From the cell containing the given text, extract its center point as (x, y) coordinate. 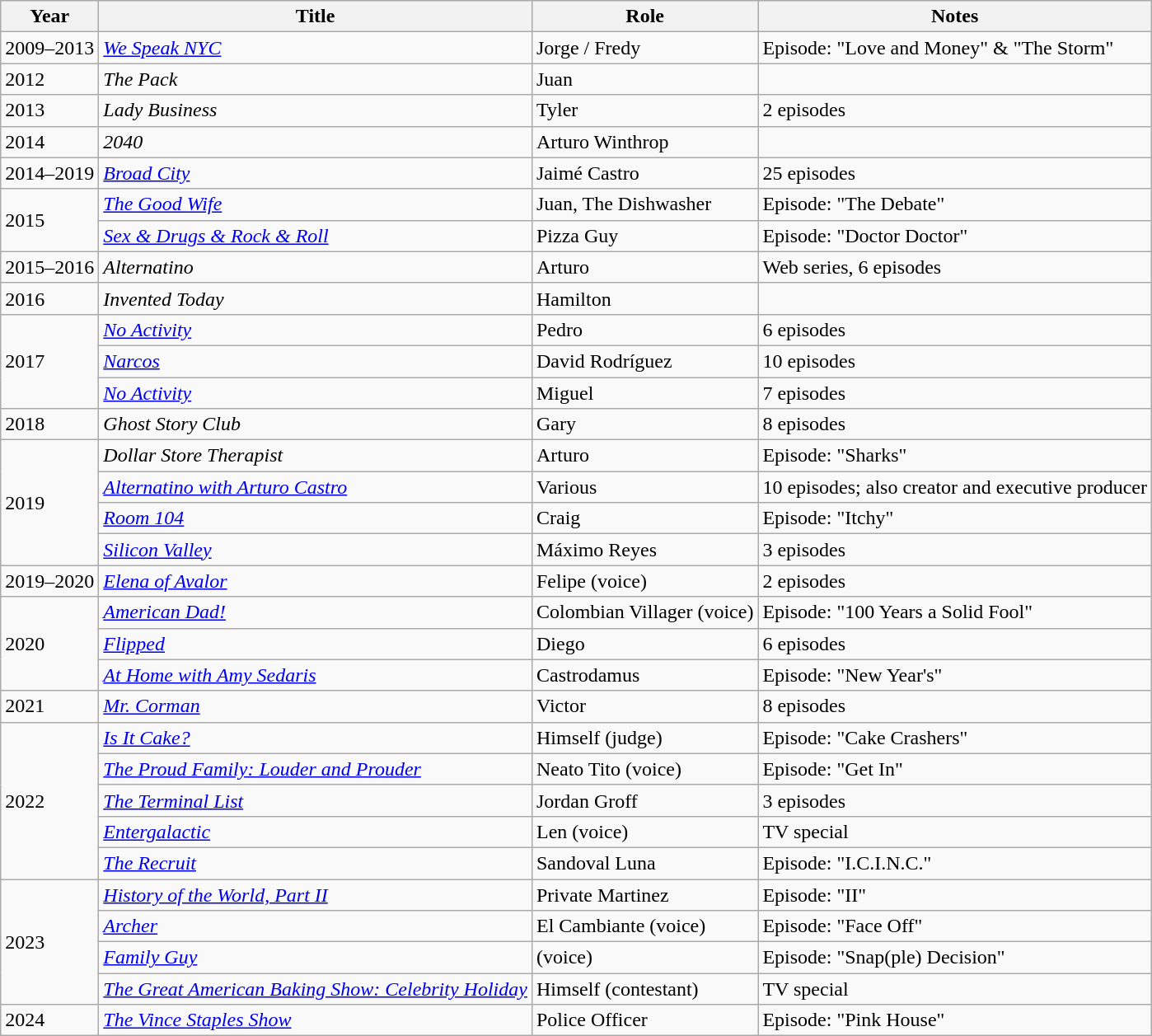
Dollar Store Therapist (316, 456)
Silicon Valley (316, 550)
Episode: "Sharks" (955, 456)
(voice) (644, 958)
2013 (49, 110)
Pedro (644, 330)
2012 (49, 79)
Sandoval Luna (644, 863)
David Rodríguez (644, 361)
Mr. Corman (316, 706)
Colombian Villager (voice) (644, 612)
10 episodes (955, 361)
2018 (49, 424)
Room 104 (316, 518)
Is It Cake? (316, 738)
Diego (644, 644)
10 episodes; also creator and executive producer (955, 487)
Himself (contestant) (644, 989)
Episode: "I.C.I.N.C." (955, 863)
Pizza Guy (644, 236)
Sex & Drugs & Rock & Roll (316, 236)
The Good Wife (316, 204)
Various (644, 487)
2009–2013 (49, 48)
The Terminal List (316, 800)
Private Martinez (644, 894)
2014 (49, 142)
2019 (49, 503)
Episode: "Snap(ple) Decision" (955, 958)
Year (49, 16)
Flipped (316, 644)
7 episodes (955, 393)
Felipe (voice) (644, 581)
Jordan Groff (644, 800)
Victor (644, 706)
25 episodes (955, 173)
Elena of Avalor (316, 581)
The Recruit (316, 863)
Alternatino with Arturo Castro (316, 487)
Episode: "Get In" (955, 769)
Neato Tito (voice) (644, 769)
We Speak NYC (316, 48)
Broad City (316, 173)
Ghost Story Club (316, 424)
Episode: "The Debate" (955, 204)
Episode: "Face Off" (955, 926)
Notes (955, 16)
Craig (644, 518)
Juan (644, 79)
The Vince Staples Show (316, 1020)
Episode: "Pink House" (955, 1020)
The Proud Family: Louder and Prouder (316, 769)
Narcos (316, 361)
History of the World, Part II (316, 894)
Role (644, 16)
2016 (49, 298)
Episode: "Cake Crashers" (955, 738)
Alternatino (316, 267)
2021 (49, 706)
2040 (316, 142)
Title (316, 16)
Entergalactic (316, 832)
Episode: "Itchy" (955, 518)
2022 (49, 800)
Lady Business (316, 110)
Arturo Winthrop (644, 142)
El Cambiante (voice) (644, 926)
Juan, The Dishwasher (644, 204)
Len (voice) (644, 832)
2014–2019 (49, 173)
2015 (49, 220)
The Great American Baking Show: Celebrity Holiday (316, 989)
Máximo Reyes (644, 550)
Episode: "Doctor Doctor" (955, 236)
2017 (49, 361)
Hamilton (644, 298)
2024 (49, 1020)
2015–2016 (49, 267)
Episode: "Love and Money" & "The Storm" (955, 48)
2023 (49, 941)
Police Officer (644, 1020)
Miguel (644, 393)
2020 (49, 644)
Episode: "New Year's" (955, 675)
Web series, 6 episodes (955, 267)
Episode: "100 Years a Solid Fool" (955, 612)
The Pack (316, 79)
Episode: "II" (955, 894)
American Dad! (316, 612)
Tyler (644, 110)
Invented Today (316, 298)
Jorge / Fredy (644, 48)
2019–2020 (49, 581)
At Home with Amy Sedaris (316, 675)
Archer (316, 926)
Family Guy (316, 958)
Gary (644, 424)
Jaimé Castro (644, 173)
Himself (judge) (644, 738)
Castrodamus (644, 675)
